Extract the (x, y) coordinate from the center of the cell holding the provided text.  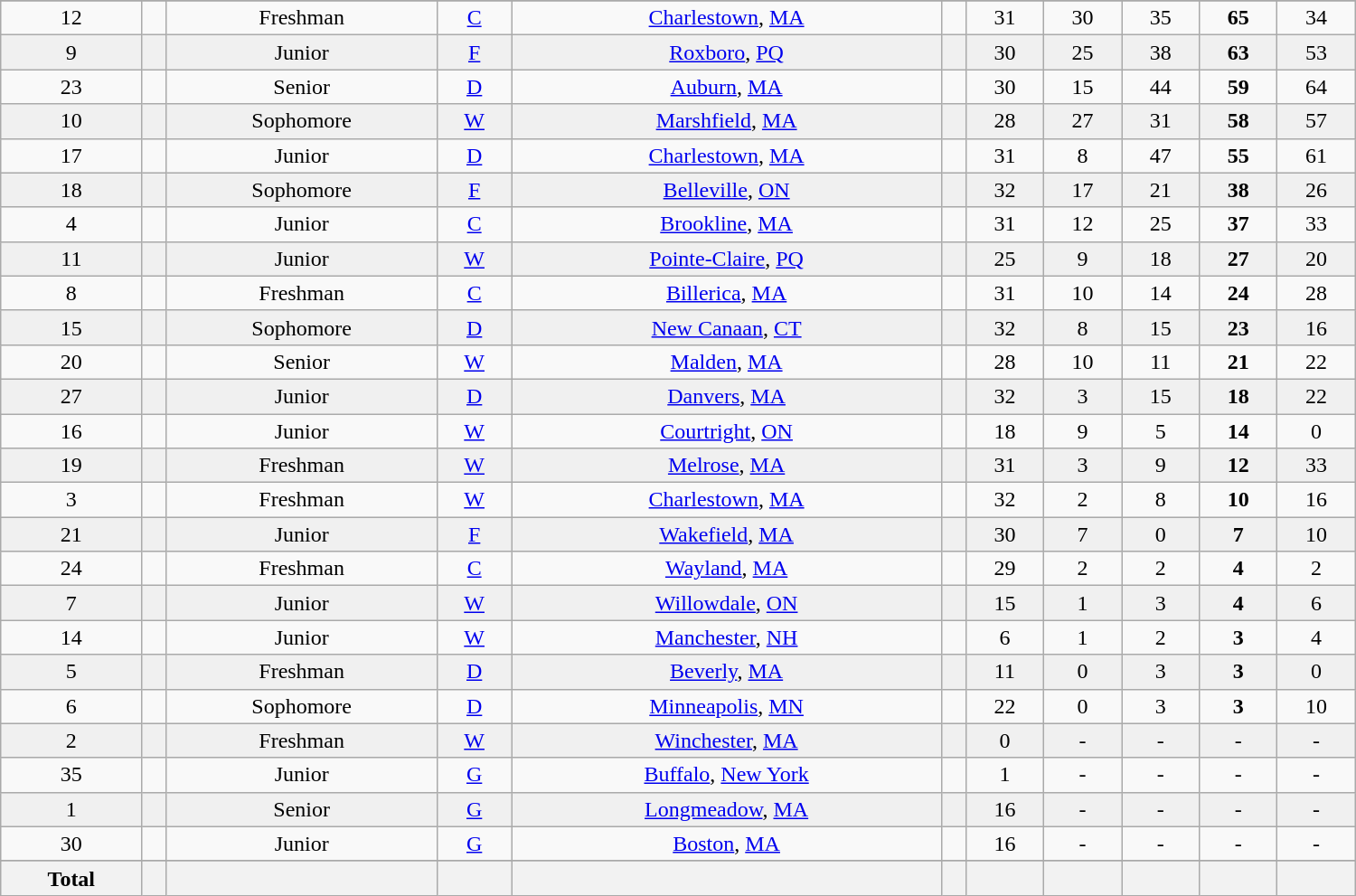
Buffalo, New York (727, 775)
57 (1316, 121)
Brookline, MA (727, 224)
Malden, MA (727, 362)
Manchester, NH (727, 637)
19 (71, 466)
Roxboro, PQ (727, 52)
37 (1238, 224)
47 (1161, 156)
63 (1238, 52)
53 (1316, 52)
Longmeadow, MA (727, 809)
Willowdale, ON (727, 603)
58 (1238, 121)
64 (1316, 87)
Boston, MA (727, 844)
Total (71, 878)
Auburn, MA (727, 87)
Wakefield, MA (727, 534)
Billerica, MA (727, 293)
29 (1004, 569)
Winchester, MA (727, 740)
New Canaan, CT (727, 327)
34 (1316, 18)
Melrose, MA (727, 466)
44 (1161, 87)
Minneapolis, MN (727, 706)
Wayland, MA (727, 569)
Marshfield, MA (727, 121)
26 (1316, 190)
Belleville, ON (727, 190)
65 (1238, 18)
59 (1238, 87)
Beverly, MA (727, 672)
Pointe-Claire, PQ (727, 259)
55 (1238, 156)
Courtright, ON (727, 431)
Danvers, MA (727, 396)
61 (1316, 156)
